Search for the cell housing the specified text and yield its [x, y] center coordinate. 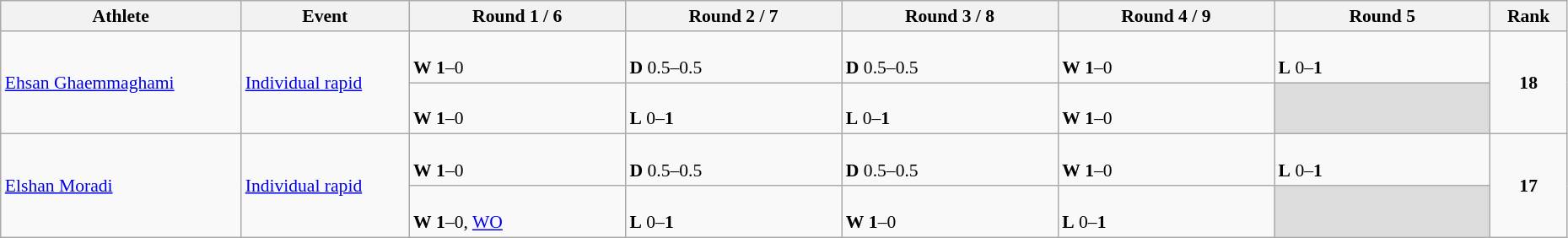
Round 2 / 7 [733, 16]
Round 4 / 9 [1166, 16]
Elshan Moradi [121, 186]
Ehsan Ghaemmaghami [121, 83]
17 [1528, 186]
Round 3 / 8 [950, 16]
Event [326, 16]
18 [1528, 83]
Round 1 / 6 [517, 16]
Rank [1528, 16]
Athlete [121, 16]
Round 5 [1382, 16]
W 1–0, WO [517, 211]
